Determine the (x, y) coordinate at the center of the cell enclosing the given text.  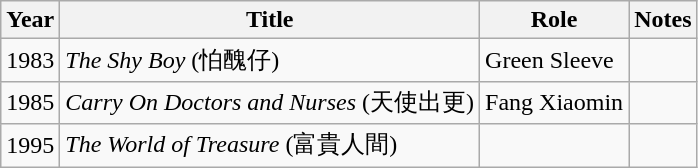
1983 (30, 60)
1985 (30, 102)
Role (554, 20)
Notes (663, 20)
Year (30, 20)
Carry On Doctors and Nurses (天使出更) (270, 102)
The World of Treasure (富貴人間) (270, 146)
Fang Xiaomin (554, 102)
The Shy Boy (怕醜仔) (270, 60)
Green Sleeve (554, 60)
1995 (30, 146)
Title (270, 20)
